Identify which cell holds the provided text, then report its (x, y) central coordinate. 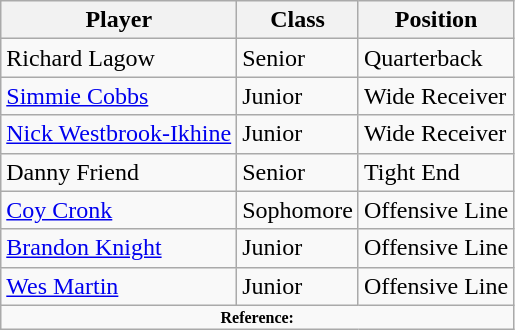
Class (298, 20)
Sophomore (298, 210)
Wes Martin (119, 286)
Danny Friend (119, 172)
Simmie Cobbs (119, 96)
Coy Cronk (119, 210)
Player (119, 20)
Tight End (436, 172)
Nick Westbrook-Ikhine (119, 134)
Richard Lagow (119, 58)
Brandon Knight (119, 248)
Reference: (258, 317)
Quarterback (436, 58)
Position (436, 20)
